Determine the (x, y) coordinate at the center of the cell enclosing the given text.  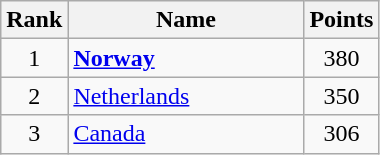
1 (34, 58)
380 (342, 58)
2 (34, 96)
Norway (186, 58)
Canada (186, 134)
306 (342, 134)
Points (342, 20)
Netherlands (186, 96)
Name (186, 20)
Rank (34, 20)
3 (34, 134)
350 (342, 96)
